Extract the [x, y] coordinate from the center of the cell holding the provided text.  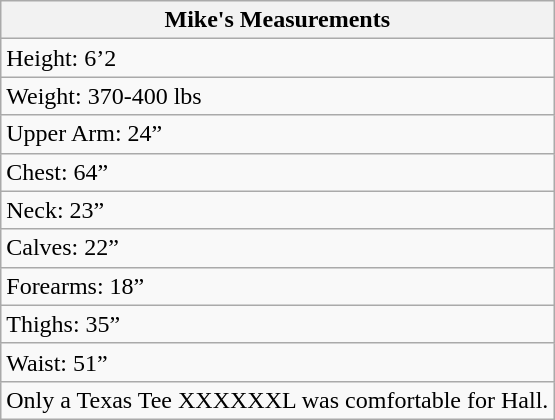
Mike's Measurements [278, 20]
Thighs: 35” [278, 324]
Chest: 64” [278, 172]
Only a Texas Tee XXXXXXL was comfortable for Hall. [278, 400]
Waist: 51” [278, 362]
Calves: 22” [278, 248]
Upper Arm: 24” [278, 134]
Neck: 23” [278, 210]
Weight: 370-400 lbs [278, 96]
Forearms: 18” [278, 286]
Height: 6’2 [278, 58]
